Capture the cell that displays the provided text and extract its [x, y] central coordinate. 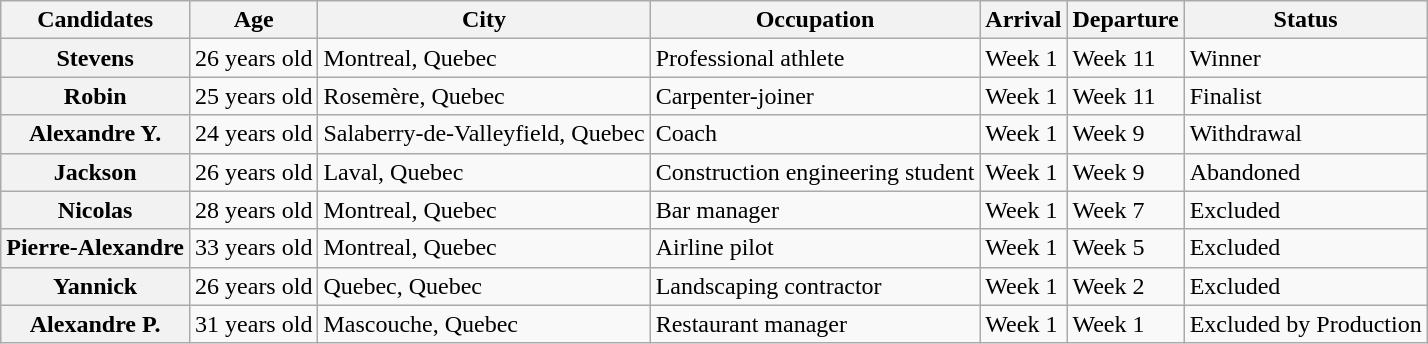
Bar manager [815, 210]
Departure [1126, 20]
Winner [1306, 58]
Pierre-Alexandre [96, 248]
Airline pilot [815, 248]
Robin [96, 96]
Landscaping contractor [815, 286]
Alexandre Y. [96, 134]
Construction engineering student [815, 172]
Rosemère, Quebec [484, 96]
Week 2 [1126, 286]
Abandoned [1306, 172]
Salaberry-de-Valleyfield, Quebec [484, 134]
Status [1306, 20]
Finalist [1306, 96]
Laval, Quebec [484, 172]
Candidates [96, 20]
24 years old [254, 134]
Week 5 [1126, 248]
Alexandre P. [96, 324]
25 years old [254, 96]
Nicolas [96, 210]
28 years old [254, 210]
Occupation [815, 20]
Withdrawal [1306, 134]
Week 7 [1126, 210]
Carpenter-joiner [815, 96]
Jackson [96, 172]
City [484, 20]
Yannick [96, 286]
Mascouche, Quebec [484, 324]
Quebec, Quebec [484, 286]
Arrival [1024, 20]
Excluded by Production [1306, 324]
Coach [815, 134]
Age [254, 20]
Stevens [96, 58]
31 years old [254, 324]
Professional athlete [815, 58]
Restaurant manager [815, 324]
33 years old [254, 248]
